Identify which cell holds the provided text, then report its (x, y) central coordinate. 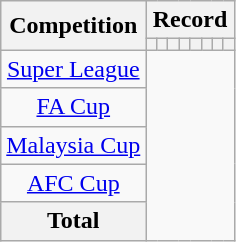
Competition (74, 26)
FA Cup (74, 107)
Total (74, 221)
AFC Cup (74, 183)
Malaysia Cup (74, 145)
Super League (74, 69)
Record (190, 20)
